Output the [X, Y] coordinate of the center of the cell containing the given text.  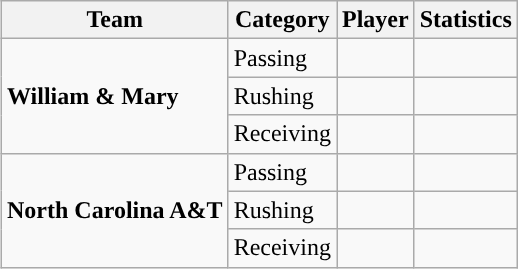
North Carolina A&T [114, 210]
Team [114, 20]
Player [375, 20]
William & Mary [114, 96]
Statistics [466, 20]
Category [282, 20]
